Provide the [x, y] coordinate of the cell's center where the given text is located.  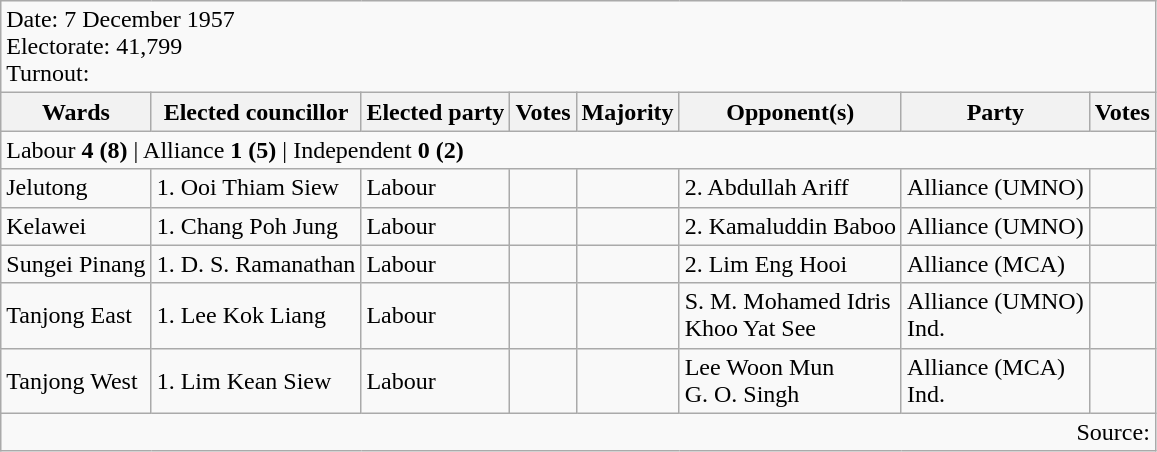
Jelutong [76, 188]
1. Lee Kok Liang [256, 316]
Source: [578, 432]
Party [995, 112]
Elected councillor [256, 112]
1. D. S. Ramanathan [256, 264]
2. Lim Eng Hooi [790, 264]
Alliance (UMNO)Ind. [995, 316]
S. M. Mohamed IdrisKhoo Yat See [790, 316]
Wards [76, 112]
2. Kamaluddin Baboo [790, 226]
Lee Woon MunG. O. Singh [790, 380]
Tanjong East [76, 316]
2. Abdullah Ariff [790, 188]
Opponent(s) [790, 112]
Date: 7 December 1957Electorate: 41,799Turnout: [578, 47]
1. Lim Kean Siew [256, 380]
Majority [628, 112]
Sungei Pinang [76, 264]
Labour 4 (8) | Alliance 1 (5) | Independent 0 (2) [578, 150]
Alliance (MCA)Ind. [995, 380]
Alliance (MCA) [995, 264]
1. Ooi Thiam Siew [256, 188]
1. Chang Poh Jung [256, 226]
Tanjong West [76, 380]
Kelawei [76, 226]
Elected party [436, 112]
